From the cell containing the given text, extract its center point as [x, y] coordinate. 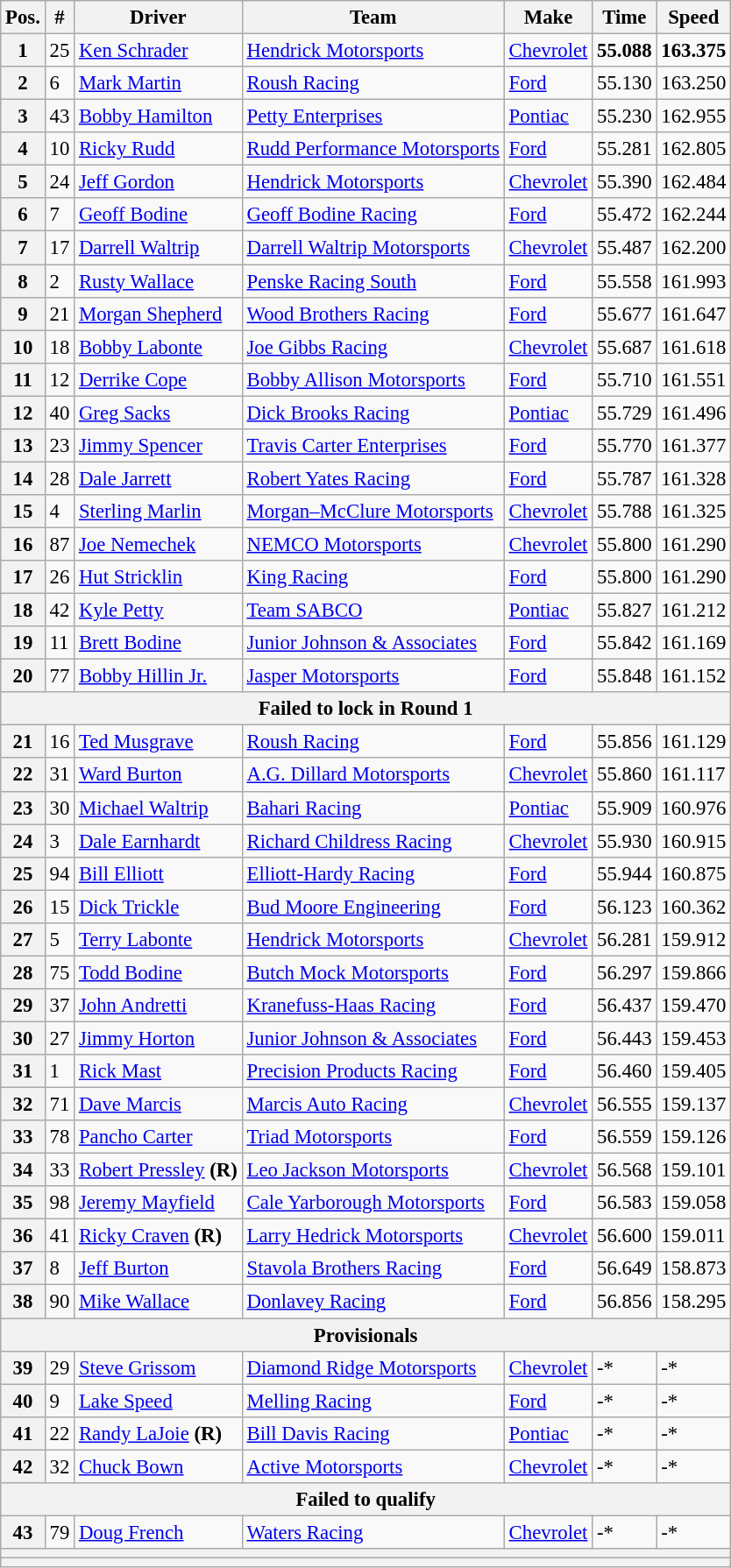
56.460 [624, 1071]
Brett Bodine [159, 643]
Time [624, 18]
Dale Jarrett [159, 478]
159.453 [694, 1038]
Bill Davis Racing [373, 1433]
Triad Motorsports [373, 1137]
36 [23, 1236]
Rusty Wallace [159, 281]
Morgan–McClure Motorsports [373, 512]
38 [23, 1302]
161.169 [694, 643]
Rick Mast [159, 1071]
34 [23, 1170]
A.G. Dillard Motorsports [373, 775]
161.618 [694, 347]
Robert Pressley (R) [159, 1170]
Driver [159, 18]
Ricky Rudd [159, 149]
Butch Mock Motorsports [373, 972]
Geoff Bodine [159, 215]
55.729 [624, 413]
158.873 [694, 1269]
94 [60, 873]
55.930 [624, 841]
Speed [694, 18]
161.551 [694, 379]
55.390 [624, 182]
161.117 [694, 775]
20 [23, 676]
161.496 [694, 413]
Jimmy Horton [159, 1038]
Donlavey Racing [373, 1302]
Travis Carter Enterprises [373, 446]
162.955 [694, 117]
Morgan Shepherd [159, 314]
Doug French [159, 1532]
Darrell Waltrip Motorsports [373, 248]
Leo Jackson Motorsports [373, 1170]
159.101 [694, 1170]
161.325 [694, 512]
Todd Bodine [159, 972]
Pos. [23, 18]
Dick Brooks Racing [373, 413]
75 [60, 972]
Mark Martin [159, 83]
Bud Moore Engineering [373, 907]
Active Motorsports [373, 1466]
56.856 [624, 1302]
55.281 [624, 149]
Jeff Gordon [159, 182]
Pancho Carter [159, 1137]
160.362 [694, 907]
NEMCO Motorsports [373, 544]
Hut Stricklin [159, 577]
Team [373, 18]
Jeff Burton [159, 1269]
161.212 [694, 611]
98 [60, 1203]
77 [60, 676]
163.250 [694, 83]
Wood Brothers Racing [373, 314]
159.058 [694, 1203]
Ward Burton [159, 775]
55.848 [624, 676]
55.909 [624, 808]
Provisionals [366, 1335]
56.297 [624, 972]
55.487 [624, 248]
159.405 [694, 1071]
Penske Racing South [373, 281]
Greg Sacks [159, 413]
55.230 [624, 117]
161.328 [694, 478]
56.123 [624, 907]
Michael Waltrip [159, 808]
Richard Childress Racing [373, 841]
Kranefuss-Haas Racing [373, 1006]
Dick Trickle [159, 907]
19 [23, 643]
55.860 [624, 775]
56.600 [624, 1236]
King Racing [373, 577]
Melling Racing [373, 1401]
162.200 [694, 248]
55.944 [624, 873]
162.805 [694, 149]
55.472 [624, 215]
55.677 [624, 314]
90 [60, 1302]
Dale Earnhardt [159, 841]
Steve Grissom [159, 1367]
159.011 [694, 1236]
160.915 [694, 841]
161.377 [694, 446]
Failed to lock in Round 1 [366, 709]
14 [23, 478]
Larry Hedrick Motorsports [373, 1236]
Bobby Hillin Jr. [159, 676]
Bobby Labonte [159, 347]
Sterling Marlin [159, 512]
39 [23, 1367]
Ricky Craven (R) [159, 1236]
Make [548, 18]
Robert Yates Racing [373, 478]
71 [60, 1105]
55.770 [624, 446]
161.647 [694, 314]
Failed to qualify [366, 1500]
160.976 [694, 808]
Diamond Ridge Motorsports [373, 1367]
Waters Racing [373, 1532]
Cale Yarborough Motorsports [373, 1203]
162.484 [694, 182]
55.842 [624, 643]
161.993 [694, 281]
56.559 [624, 1137]
Ken Schrader [159, 51]
Derrike Cope [159, 379]
55.558 [624, 281]
55.130 [624, 83]
159.470 [694, 1006]
Bahari Racing [373, 808]
56.583 [624, 1203]
158.295 [694, 1302]
Ted Musgrave [159, 742]
Kyle Petty [159, 611]
Bobby Hamilton [159, 117]
Team SABCO [373, 611]
Terry Labonte [159, 940]
Bill Elliott [159, 873]
13 [23, 446]
Precision Products Racing [373, 1071]
Lake Speed [159, 1401]
Chuck Bown [159, 1466]
# [60, 18]
Petty Enterprises [373, 117]
78 [60, 1137]
Jeremy Mayfield [159, 1203]
160.875 [694, 873]
Rudd Performance Motorsports [373, 149]
Jasper Motorsports [373, 676]
56.443 [624, 1038]
Jimmy Spencer [159, 446]
87 [60, 544]
Geoff Bodine Racing [373, 215]
Stavola Brothers Racing [373, 1269]
55.856 [624, 742]
Randy LaJoie (R) [159, 1433]
56.568 [624, 1170]
55.710 [624, 379]
Marcis Auto Racing [373, 1105]
Bobby Allison Motorsports [373, 379]
56.281 [624, 940]
159.137 [694, 1105]
Dave Marcis [159, 1105]
55.088 [624, 51]
159.912 [694, 940]
55.827 [624, 611]
56.649 [624, 1269]
161.152 [694, 676]
Darrell Waltrip [159, 248]
159.866 [694, 972]
Joe Nemechek [159, 544]
Joe Gibbs Racing [373, 347]
John Andretti [159, 1006]
35 [23, 1203]
163.375 [694, 51]
Mike Wallace [159, 1302]
79 [60, 1532]
56.555 [624, 1105]
162.244 [694, 215]
Elliott-Hardy Racing [373, 873]
55.788 [624, 512]
56.437 [624, 1006]
55.687 [624, 347]
55.787 [624, 478]
159.126 [694, 1137]
161.129 [694, 742]
